Find where the given text appears and provide that cell's center as (x, y) coordinate. 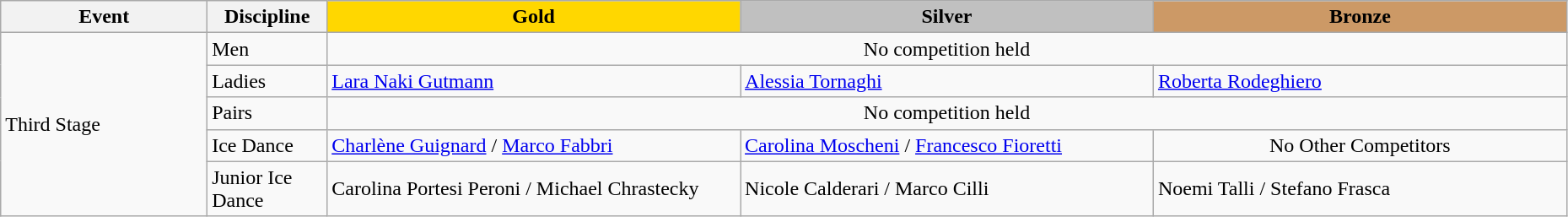
Noemi Talli / Stefano Frasca (1360, 189)
Ice Dance (267, 145)
Roberta Rodeghiero (1360, 81)
Event (105, 17)
Men (267, 49)
Ladies (267, 81)
Carolina Portesi Peroni / Michael Chrastecky (534, 189)
Carolina Moscheni / Francesco Fioretti (947, 145)
Nicole Calderari / Marco Cilli (947, 189)
Discipline (267, 17)
Alessia Tornaghi (947, 81)
Pairs (267, 113)
Lara Naki Gutmann (534, 81)
Silver (947, 17)
No Other Competitors (1360, 145)
Junior Ice Dance (267, 189)
Charlène Guignard / Marco Fabbri (534, 145)
Gold (534, 17)
Bronze (1360, 17)
Third Stage (105, 125)
